Scan for the cell matching the given text and deliver its [x, y] coordinate at center. 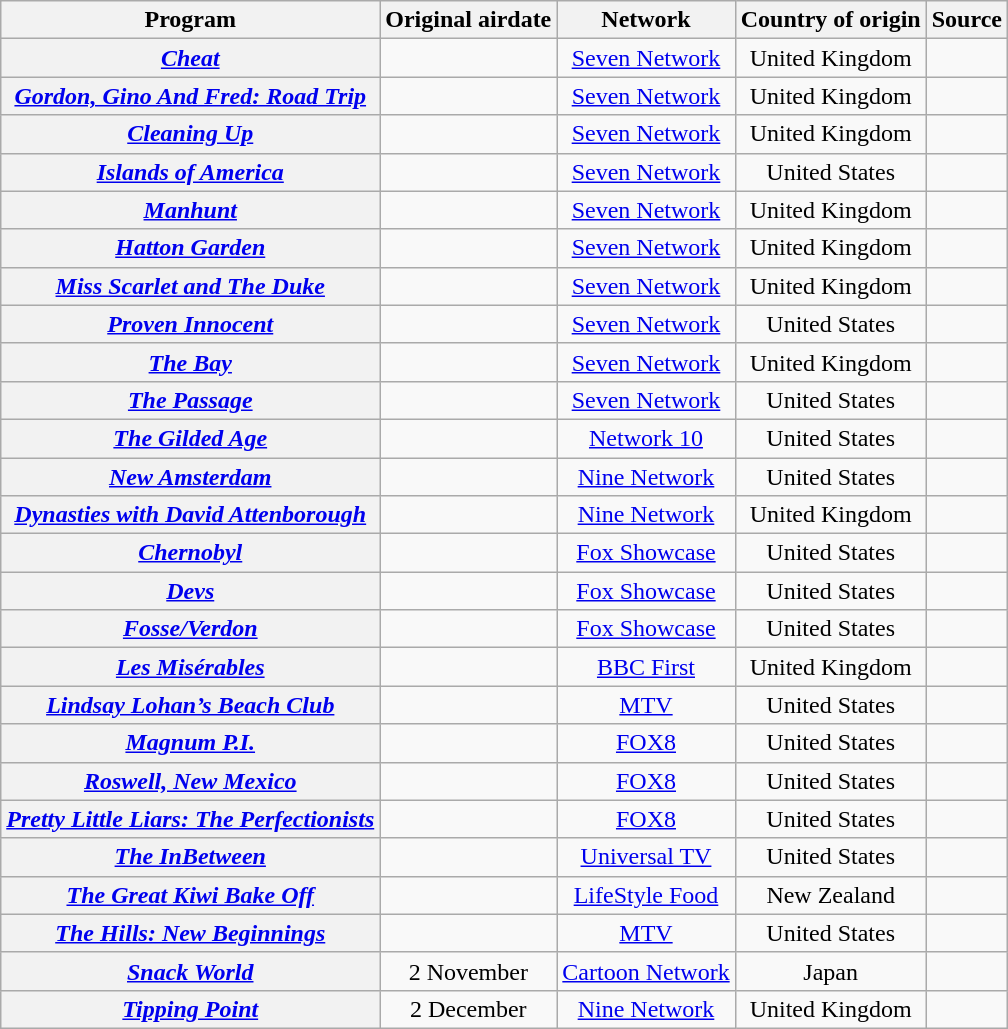
New Amsterdam [190, 477]
Devs [190, 591]
The Hills: New Beginnings [190, 933]
Chernobyl [190, 553]
Fosse/Verdon [190, 629]
The Great Kiwi Bake Off [190, 895]
Proven Innocent [190, 324]
Roswell, New Mexico [190, 781]
Lindsay Lohan’s Beach Club [190, 705]
Snack World [190, 971]
BBC First [646, 667]
Country of origin [830, 20]
The Gilded Age [190, 438]
Network 10 [646, 438]
Dynasties with David Attenborough [190, 515]
Islands of America [190, 172]
Original airdate [468, 20]
2 December [468, 1009]
Les Misérables [190, 667]
Tipping Point [190, 1009]
2 November [468, 971]
The Bay [190, 362]
Source [966, 20]
The InBetween [190, 857]
Program [190, 20]
LifeStyle Food [646, 895]
Miss Scarlet and The Duke [190, 286]
Cartoon Network [646, 971]
Cleaning Up [190, 134]
Japan [830, 971]
Manhunt [190, 210]
The Passage [190, 400]
Network [646, 20]
Magnum P.I. [190, 743]
Pretty Little Liars: The Perfectionists [190, 819]
New Zealand [830, 895]
Universal TV [646, 857]
Hatton Garden [190, 248]
Gordon, Gino And Fred: Road Trip [190, 96]
Cheat [190, 58]
